For the text-containing cell, return its midpoint in (X, Y) coordinate format. 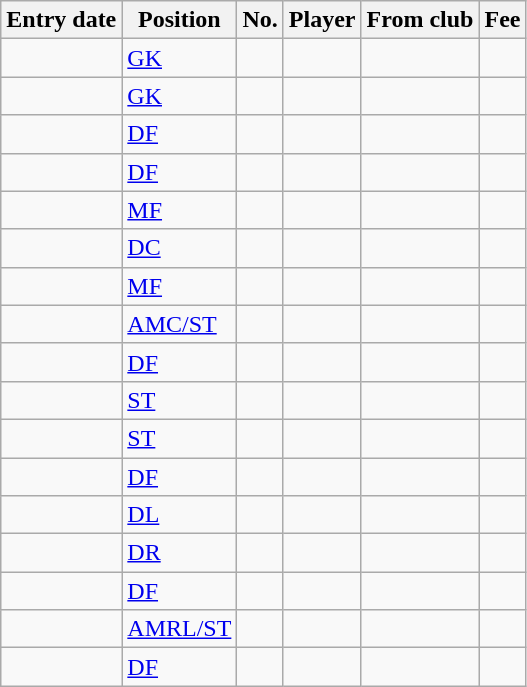
DL (180, 515)
DC (180, 248)
Position (180, 20)
AMC/ST (180, 324)
No. (260, 20)
From club (420, 20)
DR (180, 553)
Entry date (62, 20)
Player (322, 20)
AMRL/ST (180, 629)
Fee (502, 20)
